From the cell containing the given text, extract its center point as (X, Y) coordinate. 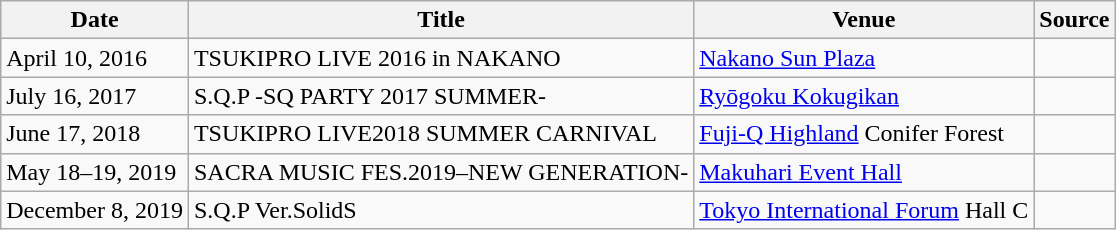
Makuhari Event Hall (864, 172)
S.Q.P -SQ PARTY 2017 SUMMER- (440, 96)
June 17, 2018 (95, 134)
Date (95, 20)
S.Q.P Ver.SolidS (440, 210)
SACRA MUSIC FES.2019–NEW GENERATION- (440, 172)
TSUKIPRO LIVE2018 SUMMER CARNIVAL (440, 134)
Source (1074, 20)
TSUKIPRO LIVE 2016 in NAKANO (440, 58)
April 10, 2016 (95, 58)
Tokyo International Forum Hall C (864, 210)
December 8, 2019 (95, 210)
Title (440, 20)
July 16, 2017 (95, 96)
Fuji-Q Highland Conifer Forest (864, 134)
Ryōgoku Kokugikan (864, 96)
Venue (864, 20)
May 18–19, 2019 (95, 172)
Nakano Sun Plaza (864, 58)
